Determine the [x, y] coordinate at the center of the cell enclosing the given text.  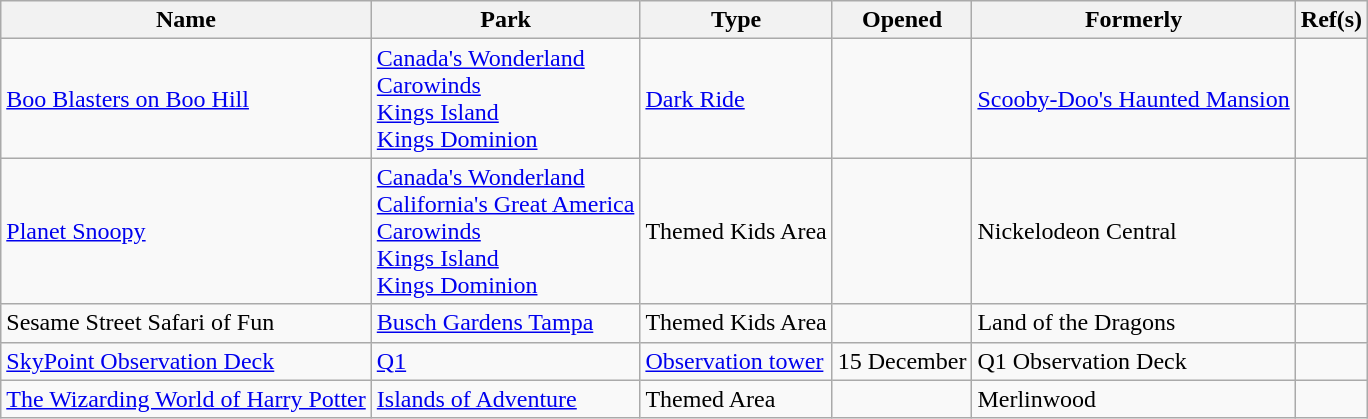
Islands of Adventure [506, 399]
Land of the Dragons [1134, 323]
Name [186, 20]
Boo Blasters on Boo Hill [186, 98]
Type [736, 20]
Park [506, 20]
SkyPoint Observation Deck [186, 361]
Planet Snoopy [186, 231]
Sesame Street Safari of Fun [186, 323]
Scooby-Doo's Haunted Mansion [1134, 98]
Ref(s) [1331, 20]
Observation tower [736, 361]
Busch Gardens Tampa [506, 323]
Opened [902, 20]
Q1 [506, 361]
Dark Ride [736, 98]
Canada's WonderlandCarowindsKings IslandKings Dominion [506, 98]
Formerly [1134, 20]
Merlinwood [1134, 399]
15 December [902, 361]
The Wizarding World of Harry Potter [186, 399]
Q1 Observation Deck [1134, 361]
Nickelodeon Central [1134, 231]
Themed Area [736, 399]
Canada's WonderlandCalifornia's Great AmericaCarowindsKings IslandKings Dominion [506, 231]
